Detect which cell encompasses the target text, then output its [X, Y] center coordinate. 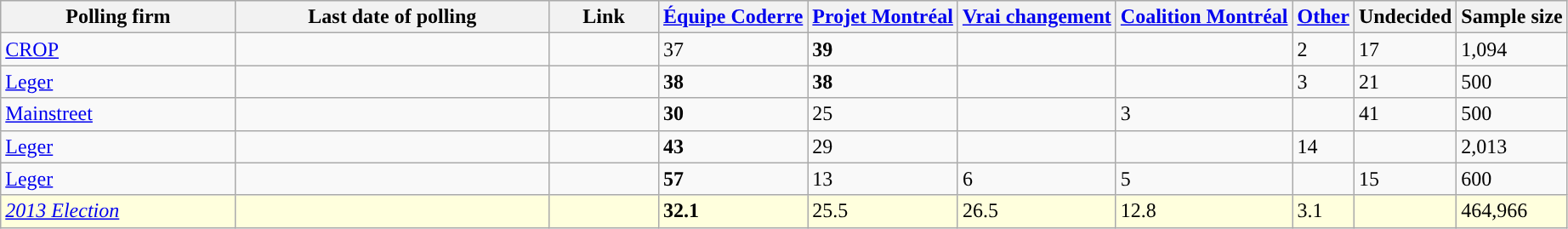
25 [883, 114]
41 [1405, 114]
Polling firm [118, 17]
5 [1204, 179]
14 [1323, 146]
15 [1405, 179]
Projet Montréal [883, 17]
43 [733, 146]
Sample size [1512, 17]
25.5 [883, 211]
Last date of polling [392, 17]
3.1 [1323, 211]
2,013 [1512, 146]
CROP [118, 49]
26.5 [1037, 211]
39 [883, 49]
464,966 [1512, 211]
29 [883, 146]
37 [733, 49]
32.1 [733, 211]
1,094 [1512, 49]
Mainstreet [118, 114]
6 [1037, 179]
Coalition Montréal [1204, 17]
30 [733, 114]
Vrai changement [1037, 17]
Other [1323, 17]
13 [883, 179]
Undecided [1405, 17]
2 [1323, 49]
21 [1405, 82]
Link [604, 17]
600 [1512, 179]
Équipe Coderre [733, 17]
2013 Election [118, 211]
57 [733, 179]
12.8 [1204, 211]
17 [1405, 49]
